Return the [x, y] coordinate for the center point of the cell that contains the specified text.  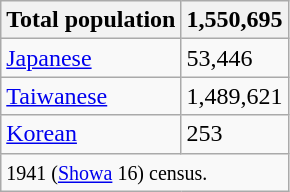
Taiwanese [91, 96]
Total population [91, 20]
253 [234, 134]
1941 (Showa 16) census. [144, 172]
53,446 [234, 58]
Korean [91, 134]
1,489,621 [234, 96]
1,550,695 [234, 20]
Japanese [91, 58]
